Search for the cell housing the specified text and yield its [x, y] center coordinate. 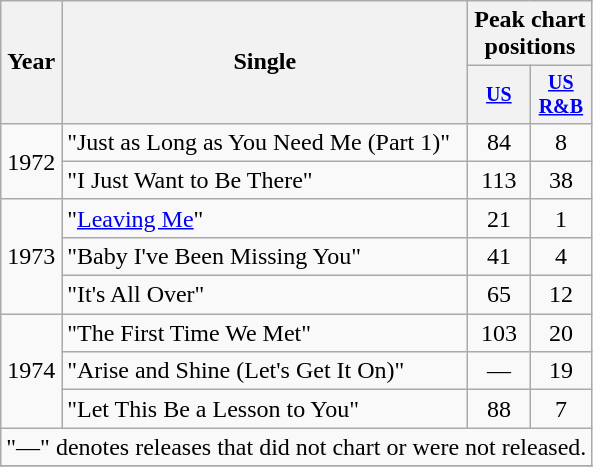
1973 [32, 256]
84 [499, 142]
"Baby I've Been Missing You" [265, 256]
41 [499, 256]
"It's All Over" [265, 295]
1 [561, 218]
US [499, 94]
20 [561, 333]
1972 [32, 161]
12 [561, 295]
"Arise and Shine (Let's Get It On)" [265, 371]
"Just as Long as You Need Me (Part 1)" [265, 142]
Year [32, 62]
"—" denotes releases that did not chart or were not released. [296, 447]
"Leaving Me" [265, 218]
USR&B [561, 94]
7 [561, 409]
88 [499, 409]
8 [561, 142]
113 [499, 180]
"The First Time We Met" [265, 333]
1974 [32, 371]
Single [265, 62]
"Let This Be a Lesson to You" [265, 409]
Peak chart positions [530, 34]
38 [561, 180]
— [499, 371]
21 [499, 218]
103 [499, 333]
4 [561, 256]
65 [499, 295]
19 [561, 371]
"I Just Want to Be There" [265, 180]
